Scan for the cell matching the given text and deliver its (X, Y) coordinate at center. 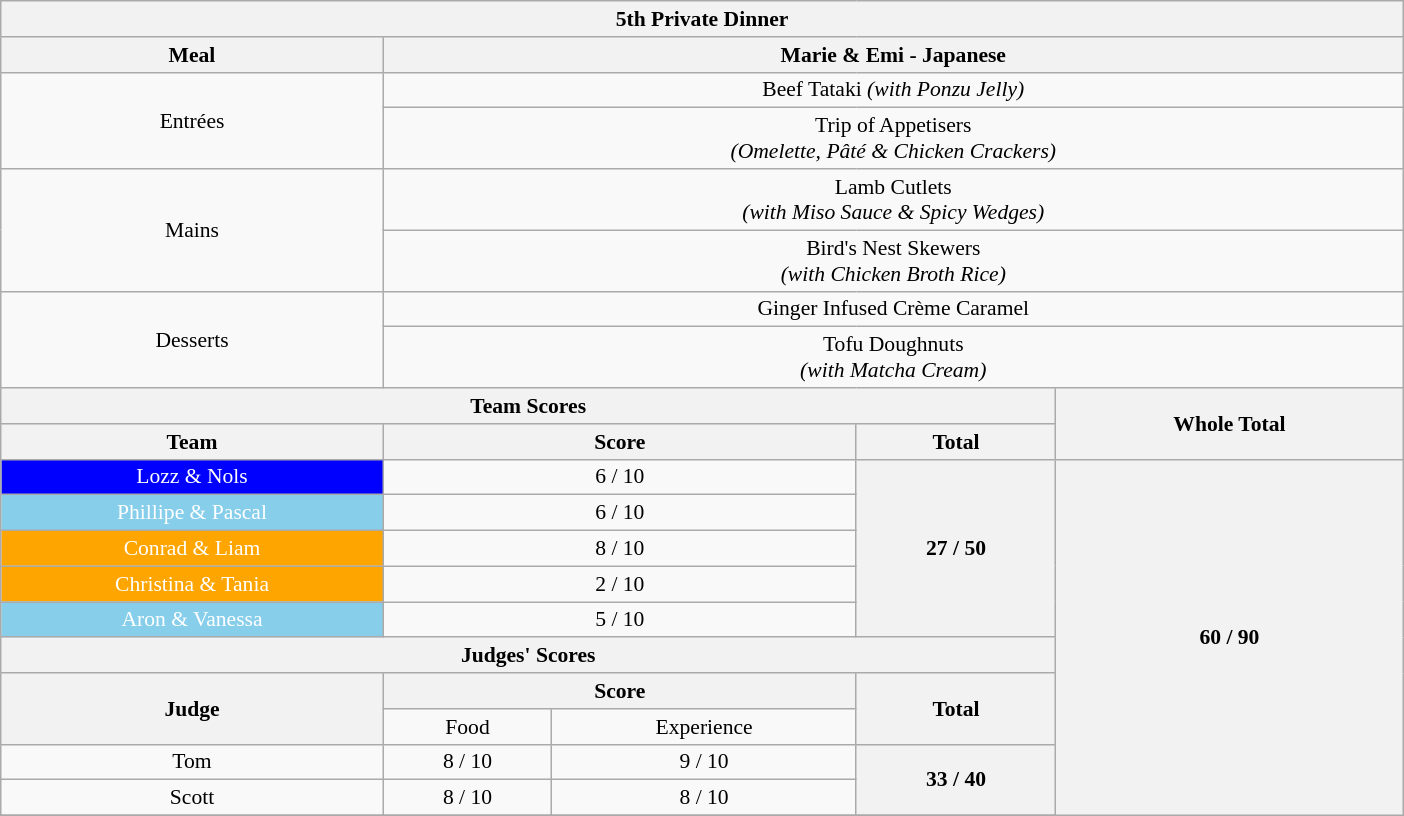
Conrad & Liam (192, 549)
2 / 10 (620, 584)
9 / 10 (704, 762)
Experience (704, 727)
Christina & Tania (192, 584)
Mains (192, 230)
Lamb Cutlets(with Miso Sauce & Spicy Wedges) (893, 200)
Scott (192, 798)
5 / 10 (620, 620)
Lozz & Nols (192, 477)
Beef Tataki (with Ponzu Jelly) (893, 90)
Judge (192, 708)
Meal (192, 55)
Trip of Appetisers(Omelette, Pâté & Chicken Crackers) (893, 138)
Judges' Scores (528, 656)
Bird's Nest Skewers(with Chicken Broth Rice) (893, 260)
Food (467, 727)
Tofu Doughnuts(with Matcha Cream) (893, 358)
5th Private Dinner (702, 19)
Entrées (192, 120)
Whole Total (1230, 424)
33 / 40 (956, 780)
Desserts (192, 340)
Team Scores (528, 406)
Ginger Infused Crème Caramel (893, 309)
Team (192, 442)
27 / 50 (956, 548)
Phillipe & Pascal (192, 513)
60 / 90 (1230, 637)
Aron & Vanessa (192, 620)
Marie & Emi - Japanese (893, 55)
Tom (192, 762)
